Scan for the cell matching the given text and deliver its (x, y) coordinate at center. 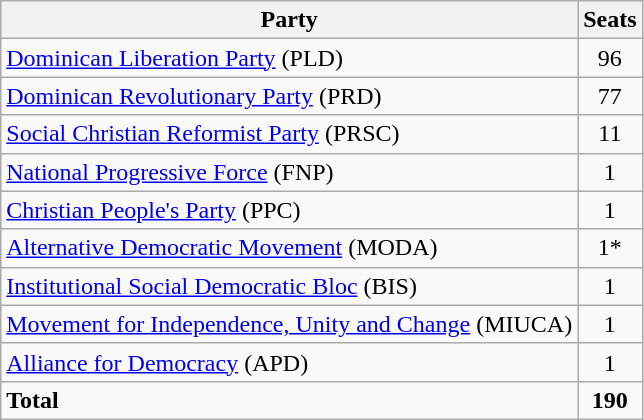
Christian People's Party (PPC) (290, 210)
11 (610, 134)
96 (610, 58)
190 (610, 400)
Dominican Liberation Party (PLD) (290, 58)
1* (610, 248)
Alternative Democratic Movement (MODA) (290, 248)
Institutional Social Democratic Bloc (BIS) (290, 286)
Movement for Independence, Unity and Change (MIUCA) (290, 324)
Alliance for Democracy (APD) (290, 362)
Seats (610, 20)
Total (290, 400)
Party (290, 20)
Social Christian Reformist Party (PRSC) (290, 134)
Dominican Revolutionary Party (PRD) (290, 96)
77 (610, 96)
National Progressive Force (FNP) (290, 172)
